Find where the given text appears and provide that cell's center as (x, y) coordinate. 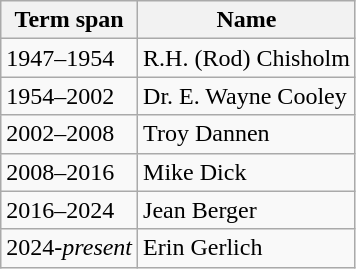
Term span (70, 20)
Name (247, 20)
Mike Dick (247, 172)
2008–2016 (70, 172)
Jean Berger (247, 210)
Erin Gerlich (247, 248)
R.H. (Rod) Chisholm (247, 58)
1947–1954 (70, 58)
2024-present (70, 248)
Troy Dannen (247, 134)
2002–2008 (70, 134)
Dr. E. Wayne Cooley (247, 96)
1954–2002 (70, 96)
2016–2024 (70, 210)
